From the cell containing the given text, extract its center point as [X, Y] coordinate. 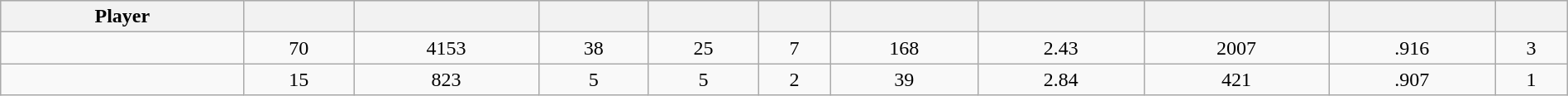
Player [122, 17]
.907 [1413, 79]
7 [794, 48]
2007 [1236, 48]
2 [794, 79]
421 [1236, 79]
168 [904, 48]
15 [299, 79]
3 [1532, 48]
38 [594, 48]
2.43 [1060, 48]
2.84 [1060, 79]
25 [703, 48]
823 [447, 79]
.916 [1413, 48]
70 [299, 48]
4153 [447, 48]
1 [1532, 79]
39 [904, 79]
